Find where the given text appears and provide that cell's center as (x, y) coordinate. 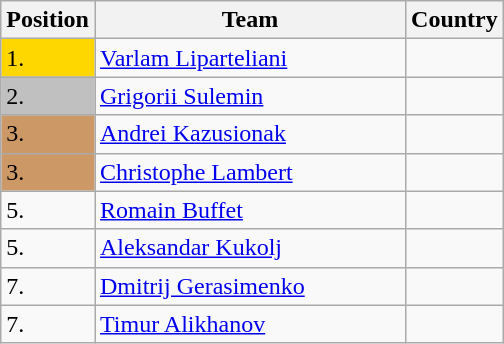
Romain Buffet (250, 210)
Position (48, 20)
Team (250, 20)
Varlam Liparteliani (250, 58)
Dmitrij Gerasimenko (250, 286)
1. (48, 58)
Aleksandar Kukolj (250, 248)
Christophe Lambert (250, 172)
Grigorii Sulemin (250, 96)
Country (455, 20)
Timur Alikhanov (250, 324)
2. (48, 96)
Andrei Kazusionak (250, 134)
